Identify which cell holds the provided text, then report its (X, Y) central coordinate. 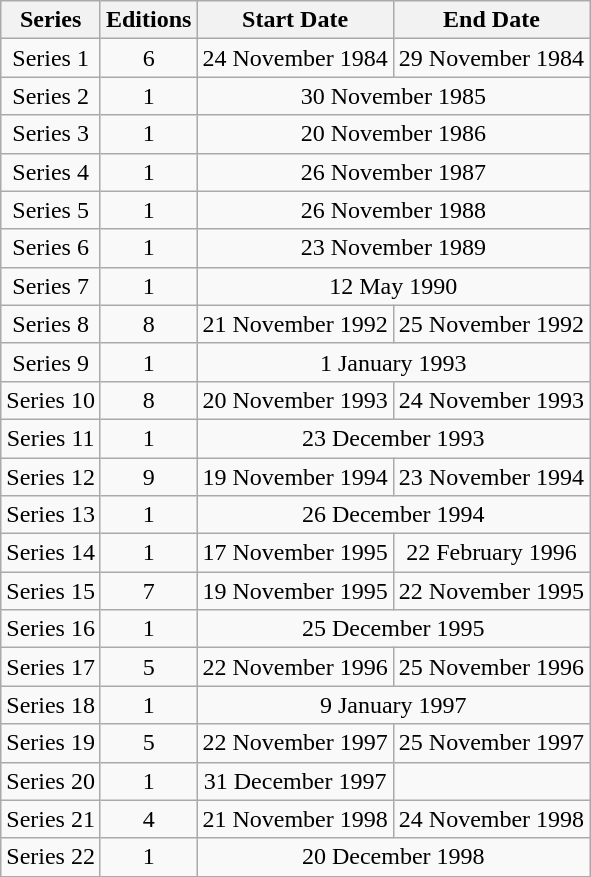
24 November 1998 (491, 819)
Series 11 (51, 438)
23 November 1994 (491, 477)
22 November 1997 (295, 743)
6 (148, 58)
Series 10 (51, 400)
25 November 1997 (491, 743)
25 November 1992 (491, 324)
Series 3 (51, 134)
19 November 1994 (295, 477)
Series 18 (51, 705)
9 (148, 477)
Series 13 (51, 515)
21 November 1992 (295, 324)
9 January 1997 (394, 705)
20 November 1986 (394, 134)
20 December 1998 (394, 857)
Series 9 (51, 362)
19 November 1995 (295, 591)
Editions (148, 20)
26 November 1987 (394, 172)
24 November 1993 (491, 400)
Series (51, 20)
Series 17 (51, 667)
Series 20 (51, 781)
21 November 1998 (295, 819)
End Date (491, 20)
22 February 1996 (491, 553)
17 November 1995 (295, 553)
30 November 1985 (394, 96)
Series 21 (51, 819)
7 (148, 591)
Series 4 (51, 172)
12 May 1990 (394, 286)
25 November 1996 (491, 667)
Series 5 (51, 210)
Series 1 (51, 58)
1 January 1993 (394, 362)
Series 7 (51, 286)
Start Date (295, 20)
4 (148, 819)
Series 14 (51, 553)
Series 19 (51, 743)
22 November 1995 (491, 591)
Series 22 (51, 857)
24 November 1984 (295, 58)
31 December 1997 (295, 781)
Series 16 (51, 629)
20 November 1993 (295, 400)
25 December 1995 (394, 629)
23 November 1989 (394, 248)
Series 15 (51, 591)
29 November 1984 (491, 58)
26 December 1994 (394, 515)
Series 6 (51, 248)
Series 12 (51, 477)
26 November 1988 (394, 210)
Series 8 (51, 324)
23 December 1993 (394, 438)
22 November 1996 (295, 667)
Series 2 (51, 96)
